Capture the cell that displays the provided text and extract its [x, y] central coordinate. 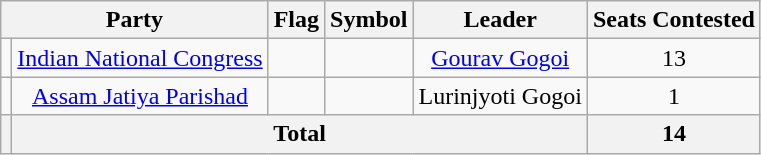
Party [134, 20]
14 [674, 134]
Flag [296, 20]
13 [674, 58]
Assam Jatiya Parishad [140, 96]
Gourav Gogoi [500, 58]
Lurinjyoti Gogoi [500, 96]
Total [300, 134]
1 [674, 96]
Seats Contested [674, 20]
Leader [500, 20]
Indian National Congress [140, 58]
Symbol [369, 20]
